Provide the [X, Y] coordinate of the cell's center where the given text is located.  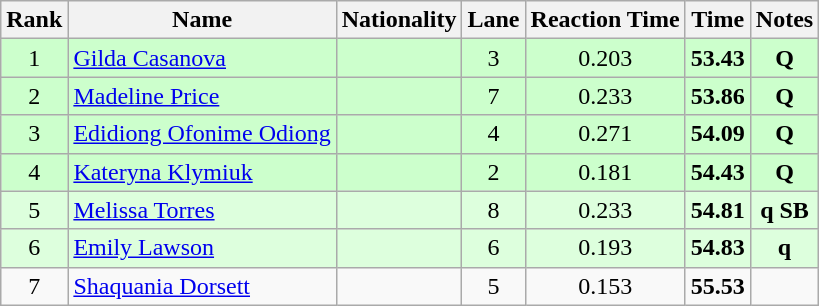
0.193 [605, 248]
Reaction Time [605, 20]
0.203 [605, 58]
Time [718, 20]
Madeline Price [202, 96]
54.83 [718, 248]
Edidiong Ofonime Odiong [202, 134]
q [784, 248]
0.181 [605, 172]
53.43 [718, 58]
Notes [784, 20]
q SB [784, 210]
54.09 [718, 134]
Melissa Torres [202, 210]
Name [202, 20]
Emily Lawson [202, 248]
54.81 [718, 210]
Kateryna Klymiuk [202, 172]
Nationality [399, 20]
53.86 [718, 96]
0.153 [605, 286]
1 [34, 58]
0.271 [605, 134]
8 [494, 210]
Shaquania Dorsett [202, 286]
Rank [34, 20]
55.53 [718, 286]
54.43 [718, 172]
Lane [494, 20]
Gilda Casanova [202, 58]
